Determine the [x, y] coordinate at the center of the cell enclosing the given text.  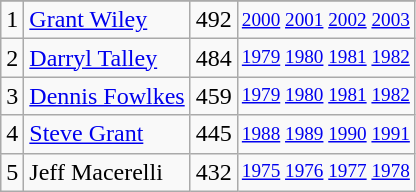
445 [214, 134]
5 [12, 172]
Dennis Fowlkes [107, 96]
2000 2001 2002 2003 [326, 20]
4 [12, 134]
484 [214, 58]
1 [12, 20]
1975 1976 1977 1978 [326, 172]
432 [214, 172]
3 [12, 96]
Jeff Macerelli [107, 172]
2 [12, 58]
1988 1989 1990 1991 [326, 134]
Darryl Talley [107, 58]
Grant Wiley [107, 20]
Steve Grant [107, 134]
492 [214, 20]
459 [214, 96]
